Determine the [X, Y] coordinate at the center of the cell enclosing the given text.  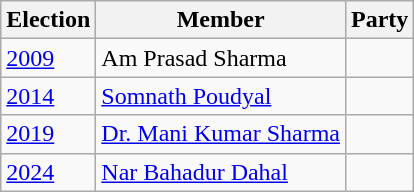
2019 [48, 134]
Party [379, 20]
Dr. Mani Kumar Sharma [221, 134]
Nar Bahadur Dahal [221, 172]
Somnath Poudyal [221, 96]
Election [48, 20]
2024 [48, 172]
2009 [48, 58]
Member [221, 20]
Am Prasad Sharma [221, 58]
2014 [48, 96]
